Detect which cell encompasses the target text, then output its (X, Y) center coordinate. 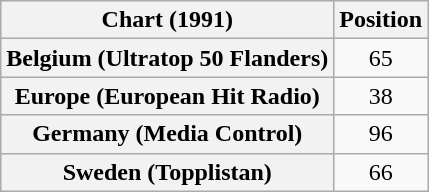
65 (381, 58)
Sweden (Topplistan) (168, 172)
Germany (Media Control) (168, 134)
Europe (European Hit Radio) (168, 96)
Belgium (Ultratop 50 Flanders) (168, 58)
Chart (1991) (168, 20)
96 (381, 134)
Position (381, 20)
66 (381, 172)
38 (381, 96)
